For the text-containing cell, return its midpoint in [X, Y] coordinate format. 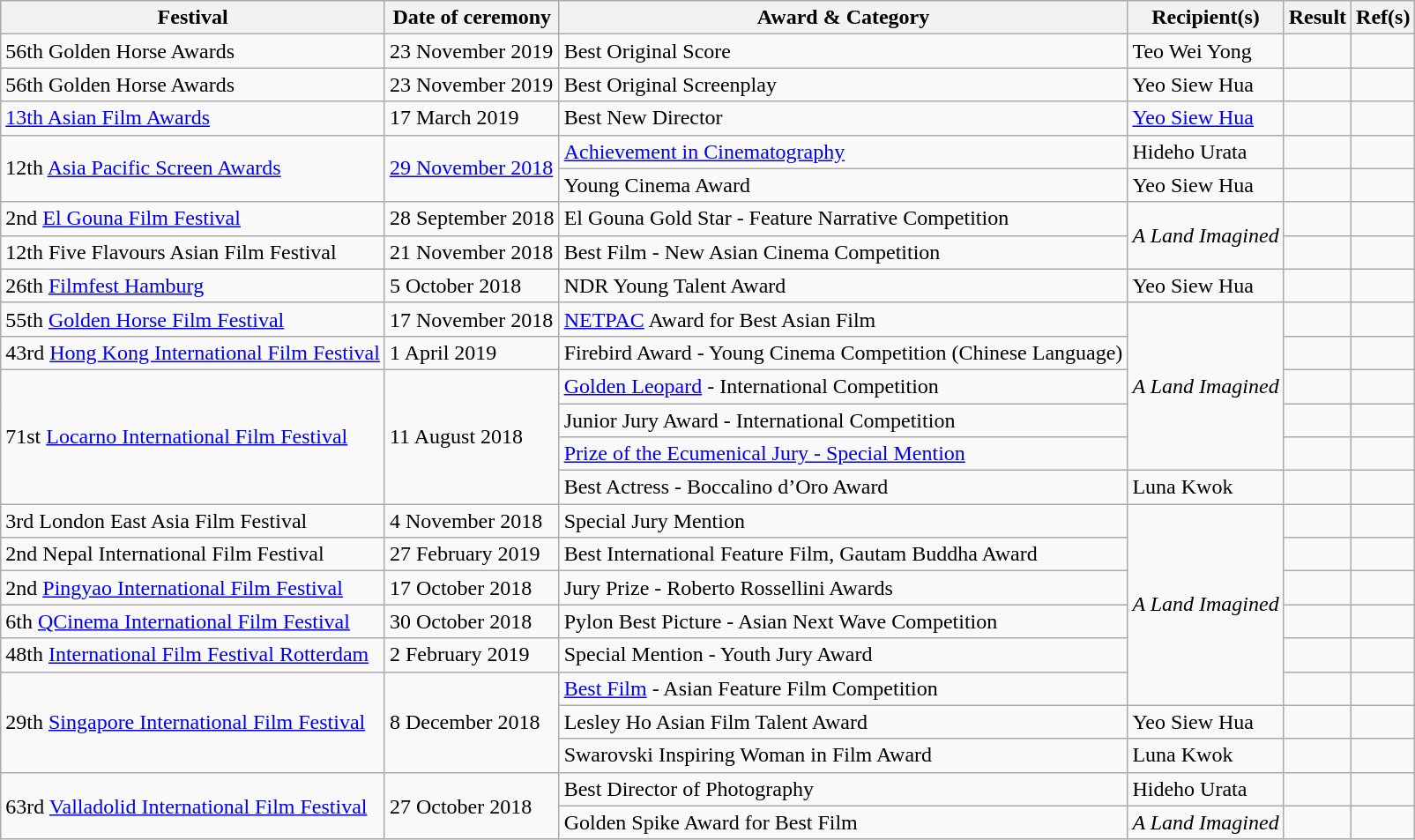
Swarovski Inspiring Woman in Film Award [843, 755]
Achievement in Cinematography [843, 152]
Best International Feature Film, Gautam Buddha Award [843, 554]
Award & Category [843, 18]
17 March 2019 [472, 118]
Best Actress - Boccalino d’Oro Award [843, 487]
2nd El Gouna Film Festival [193, 219]
Ref(s) [1383, 18]
17 October 2018 [472, 588]
Junior Jury Award - International Competition [843, 420]
Best Film - New Asian Cinema Competition [843, 252]
27 October 2018 [472, 806]
Pylon Best Picture - Asian Next Wave Competition [843, 621]
Special Mention - Youth Jury Award [843, 655]
El Gouna Gold Star - Feature Narrative Competition [843, 219]
Best Original Screenplay [843, 85]
21 November 2018 [472, 252]
2nd Nepal International Film Festival [193, 554]
NETPAC Award for Best Asian Film [843, 319]
3rd London East Asia Film Festival [193, 521]
71st Locarno International Film Festival [193, 436]
1 April 2019 [472, 353]
63rd Valladolid International Film Festival [193, 806]
29th Singapore International Film Festival [193, 722]
Best Film - Asian Feature Film Competition [843, 688]
Best Director of Photography [843, 789]
28 September 2018 [472, 219]
Special Jury Mention [843, 521]
Date of ceremony [472, 18]
Best New Director [843, 118]
12th Five Flavours Asian Film Festival [193, 252]
NDR Young Talent Award [843, 286]
55th Golden Horse Film Festival [193, 319]
6th QCinema International Film Festival [193, 621]
11 August 2018 [472, 436]
Lesley Ho Asian Film Talent Award [843, 722]
26th Filmfest Hamburg [193, 286]
Jury Prize - Roberto Rossellini Awards [843, 588]
Result [1317, 18]
13th Asian Film Awards [193, 118]
Young Cinema Award [843, 185]
29 November 2018 [472, 168]
Festival [193, 18]
30 October 2018 [472, 621]
12th Asia Pacific Screen Awards [193, 168]
5 October 2018 [472, 286]
27 February 2019 [472, 554]
Best Original Score [843, 51]
Firebird Award - Young Cinema Competition (Chinese Language) [843, 353]
2 February 2019 [472, 655]
Teo Wei Yong [1206, 51]
Prize of the Ecumenical Jury - Special Mention [843, 454]
Recipient(s) [1206, 18]
17 November 2018 [472, 319]
Golden Leopard - International Competition [843, 386]
2nd Pingyao International Film Festival [193, 588]
8 December 2018 [472, 722]
43rd Hong Kong International Film Festival [193, 353]
4 November 2018 [472, 521]
Golden Spike Award for Best Film [843, 822]
48th International Film Festival Rotterdam [193, 655]
